From the cell containing the given text, extract its center point as (X, Y) coordinate. 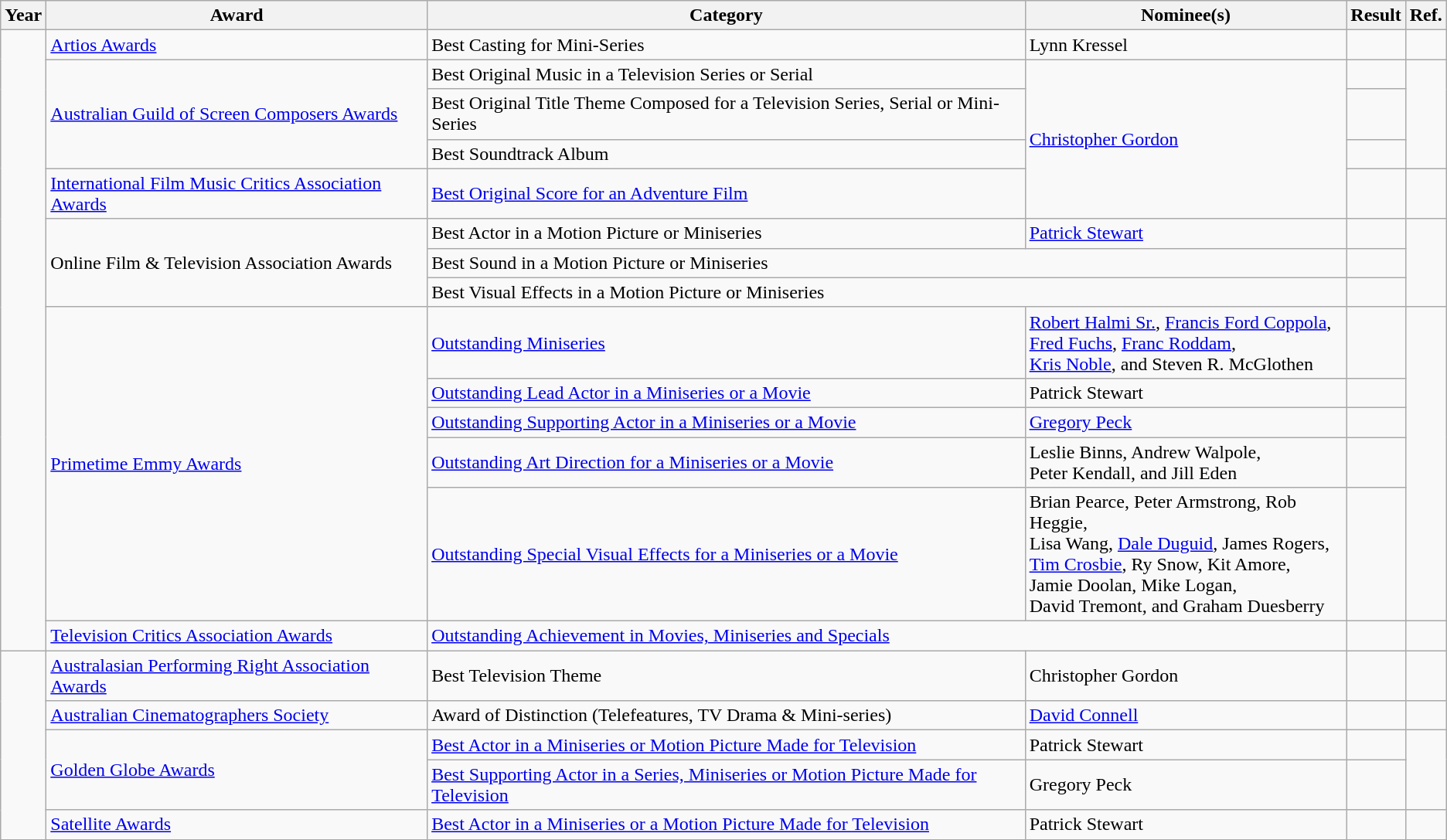
Ref. (1425, 15)
Best Sound in a Motion Picture or Miniseries (887, 263)
Best Visual Effects in a Motion Picture or Miniseries (887, 292)
Outstanding Supporting Actor in a Miniseries or a Movie (727, 422)
Artios Awards (237, 45)
Result (1376, 15)
Outstanding Lead Actor in a Miniseries or a Movie (727, 393)
Outstanding Achievement in Movies, Miniseries and Specials (887, 636)
Best Soundtrack Album (727, 154)
Australian Guild of Screen Composers Awards (237, 114)
Australian Cinematographers Society (237, 716)
Television Critics Association Awards (237, 636)
Satellite Awards (237, 825)
Outstanding Special Visual Effects for a Miniseries or a Movie (727, 555)
Outstanding Art Direction for a Miniseries or a Movie (727, 462)
Primetime Emmy Awards (237, 464)
Australasian Performing Right Association Awards (237, 675)
Best Actor in a Miniseries or Motion Picture Made for Television (727, 745)
Year (23, 15)
Best Original Title Theme Composed for a Television Series, Serial or Mini-Series (727, 114)
Best Original Music in a Television Series or Serial (727, 74)
Best Casting for Mini-Series (727, 45)
Award of Distinction (Telefeatures, TV Drama & Mini-series) (727, 716)
Best Original Score for an Adventure Film (727, 193)
Outstanding Miniseries (727, 342)
Best Actor in a Miniseries or a Motion Picture Made for Television (727, 825)
Lynn Kressel (1186, 45)
Robert Halmi Sr., Francis Ford Coppola, Fred Fuchs, Franc Roddam, Kris Noble, and Steven R. McGlothen (1186, 342)
Best Actor in a Motion Picture or Miniseries (727, 233)
David Connell (1186, 716)
Online Film & Television Association Awards (237, 263)
Category (727, 15)
Nominee(s) (1186, 15)
Best Supporting Actor in a Series, Miniseries or Motion Picture Made for Television (727, 785)
International Film Music Critics Association Awards (237, 193)
Award (237, 15)
Leslie Binns, Andrew Walpole, Peter Kendall, and Jill Eden (1186, 462)
Best Television Theme (727, 675)
Golden Globe Awards (237, 770)
